Provide the (X, Y) coordinate of the cell's center where the given text is located.  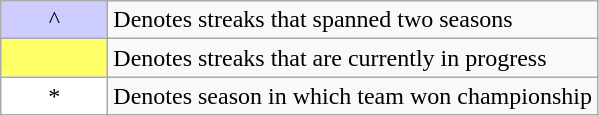
* (54, 96)
^ (54, 20)
Denotes season in which team won championship (353, 96)
Denotes streaks that spanned two seasons (353, 20)
Denotes streaks that are currently in progress (353, 58)
